Extract the (x, y) coordinate from the center of the cell holding the provided text.  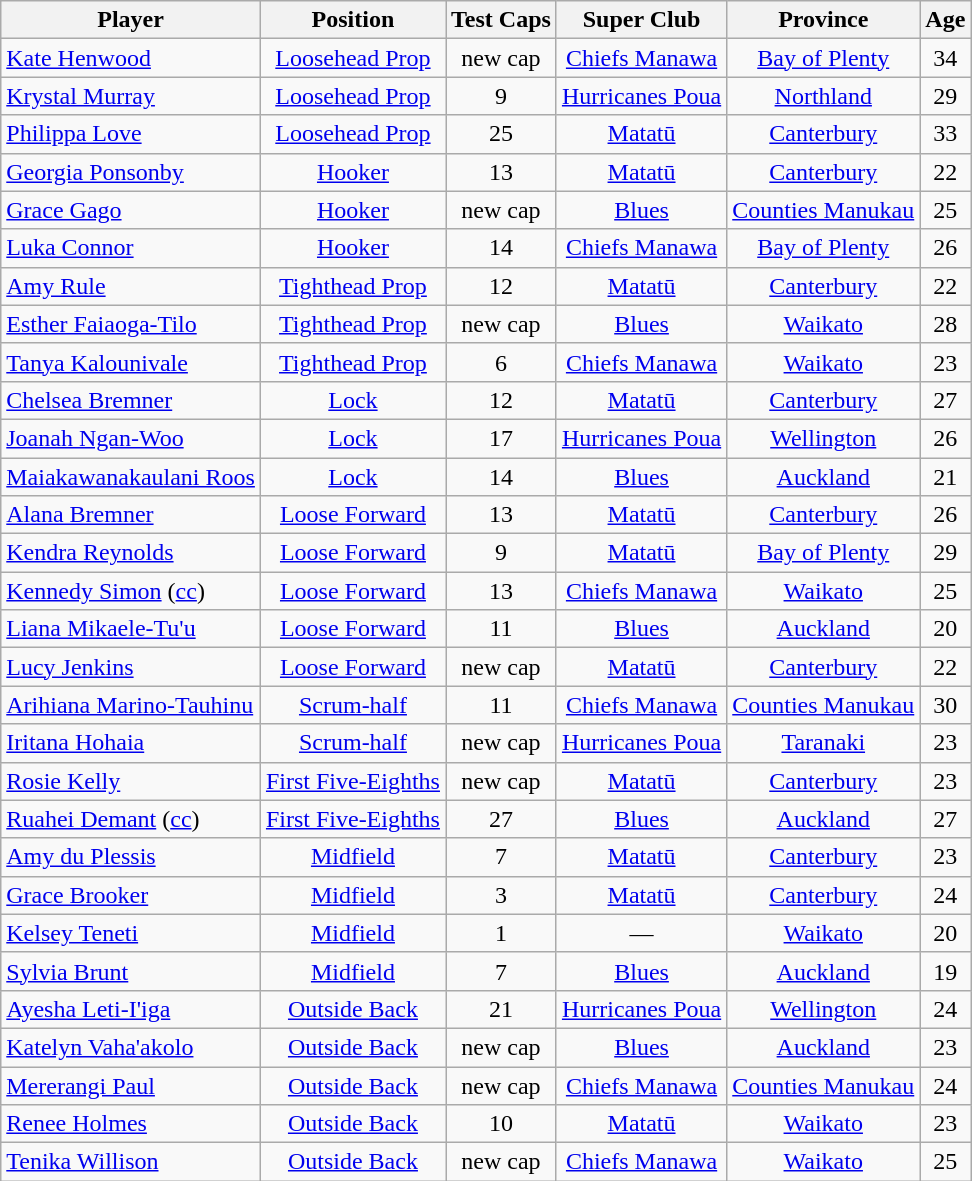
Kelsey Teneti (131, 933)
Position (352, 20)
34 (946, 58)
Kate Henwood (131, 58)
17 (502, 438)
30 (946, 705)
Grace Brooker (131, 895)
Age (946, 20)
33 (946, 134)
Liana Mikaele-Tu'u (131, 629)
Arihiana Marino-Tauhinu (131, 705)
Grace Gago (131, 210)
Player (131, 20)
1 (502, 933)
Iritana Hohaia (131, 743)
Chelsea Bremner (131, 400)
Amy Rule (131, 286)
Super Club (641, 20)
19 (946, 971)
Tanya Kalounivale (131, 362)
Northland (824, 96)
Joanah Ngan-Woo (131, 438)
6 (502, 362)
Katelyn Vaha'akolo (131, 1047)
Maiakawanakaulani Roos (131, 477)
Renee Holmes (131, 1124)
Taranaki (824, 743)
Kendra Reynolds (131, 553)
Esther Faiaoga-Tilo (131, 324)
Luka Connor (131, 248)
Lucy Jenkins (131, 667)
Ayesha Leti-I'iga (131, 1009)
Krystal Murray (131, 96)
Mererangi Paul (131, 1085)
Tenika Willison (131, 1162)
— (641, 933)
Test Caps (502, 20)
Georgia Ponsonby (131, 172)
28 (946, 324)
Alana Bremner (131, 515)
3 (502, 895)
Ruahei Demant (cc) (131, 819)
Kennedy Simon (cc) (131, 591)
Amy du Plessis (131, 857)
Sylvia Brunt (131, 971)
Rosie Kelly (131, 781)
10 (502, 1124)
Province (824, 20)
Philippa Love (131, 134)
